Return [x, y] of the center of cell containing provided text 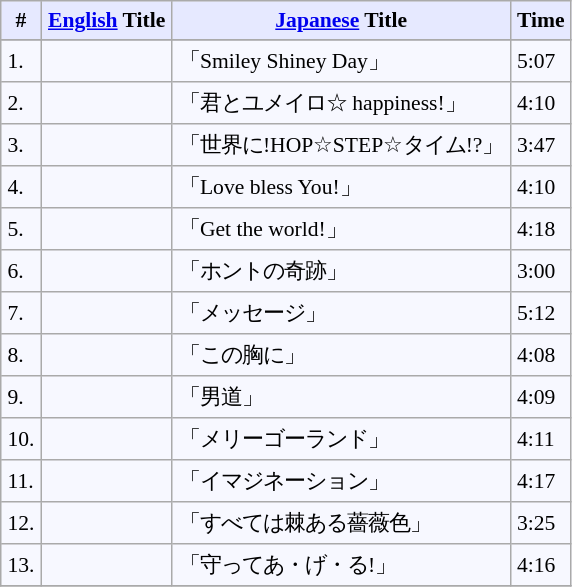
4:17 [540, 481]
3:47 [540, 145]
5:07 [540, 61]
6. [21, 271]
10. [21, 439]
7. [21, 313]
「Love bless You!」 [341, 187]
「この胸に」 [341, 355]
3. [21, 145]
「メリーゴーランド」 [341, 439]
「すべては棘ある薔薇色」 [341, 523]
4. [21, 187]
2. [21, 103]
4:11 [540, 439]
4:08 [540, 355]
11. [21, 481]
「守ってあ・げ・る!」 [341, 565]
3:25 [540, 523]
「ホントの奇跡」 [341, 271]
「Smiley Shiney Day」 [341, 61]
5:12 [540, 313]
5. [21, 229]
4:16 [540, 565]
3:00 [540, 271]
「男道」 [341, 397]
「メッセージ」 [341, 313]
4:09 [540, 397]
8. [21, 355]
12. [21, 523]
# [21, 20]
English Title [106, 20]
「Get the world!」 [341, 229]
4:18 [540, 229]
Japanese Title [341, 20]
9. [21, 397]
13. [21, 565]
「君とユメイロ☆ happiness!」 [341, 103]
「イマジネーション」 [341, 481]
「世界に!HOP☆STEP☆タイム!?」 [341, 145]
1. [21, 61]
Time [540, 20]
